Find where the given text appears and provide that cell's center as (X, Y) coordinate. 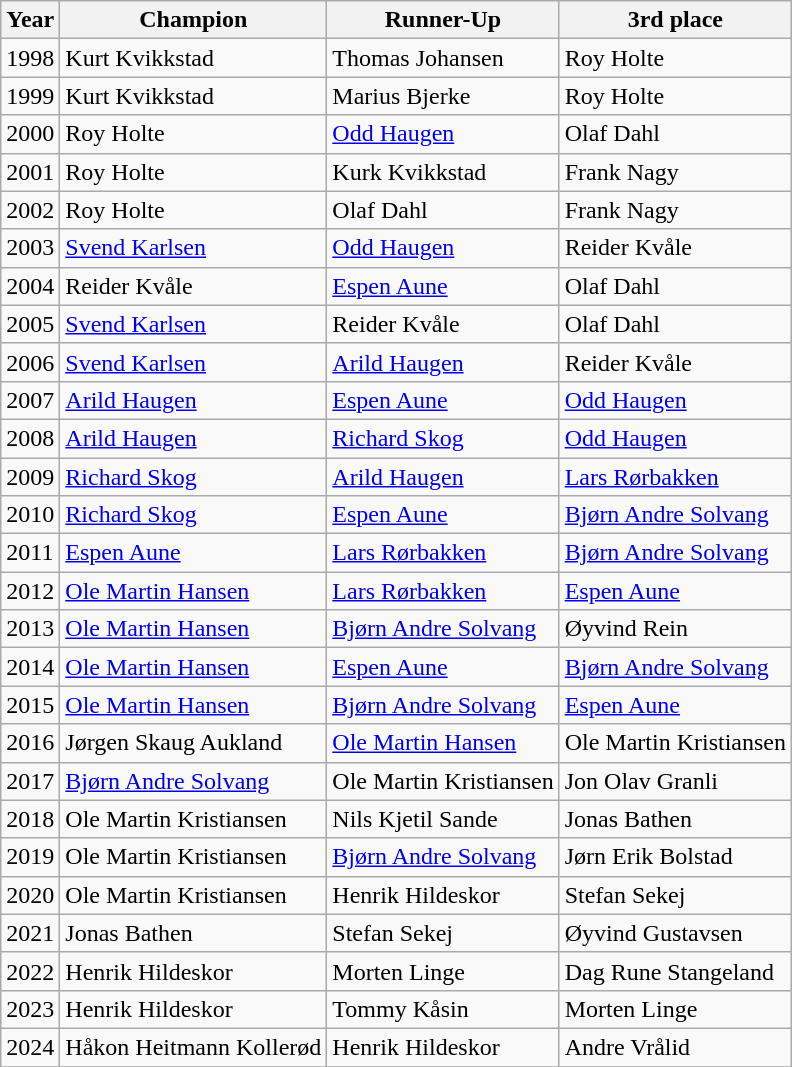
2013 (30, 629)
2016 (30, 743)
Jørgen Skaug Aukland (194, 743)
2006 (30, 362)
Year (30, 20)
2002 (30, 210)
2012 (30, 591)
Kurk Kvikkstad (443, 172)
2021 (30, 933)
Jørn Erik Bolstad (675, 857)
2000 (30, 134)
2022 (30, 971)
2005 (30, 324)
2008 (30, 438)
Champion (194, 20)
3rd place (675, 20)
2019 (30, 857)
Tommy Kåsin (443, 1009)
2007 (30, 400)
Jon Olav Granli (675, 781)
1999 (30, 96)
2004 (30, 286)
Runner-Up (443, 20)
2017 (30, 781)
1998 (30, 58)
Nils Kjetil Sande (443, 819)
Marius Bjerke (443, 96)
2009 (30, 477)
Øyvind Rein (675, 629)
2014 (30, 667)
2015 (30, 705)
Thomas Johansen (443, 58)
2001 (30, 172)
2024 (30, 1047)
2003 (30, 248)
2011 (30, 553)
Andre Vrålid (675, 1047)
Dag Rune Stangeland (675, 971)
Øyvind Gustavsen (675, 933)
2020 (30, 895)
Håkon Heitmann Kollerød (194, 1047)
2023 (30, 1009)
2010 (30, 515)
2018 (30, 819)
